Identify which cell holds the provided text, then report its [x, y] central coordinate. 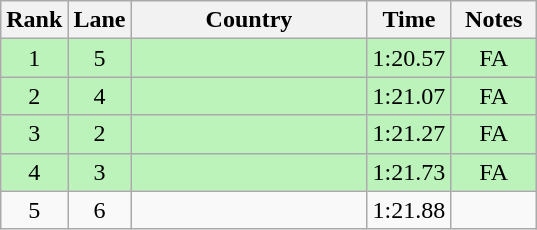
Time [409, 20]
Country [249, 20]
1:21.07 [409, 96]
6 [100, 210]
1:21.73 [409, 172]
Notes [494, 20]
1:20.57 [409, 58]
1 [34, 58]
1:21.88 [409, 210]
Rank [34, 20]
1:21.27 [409, 134]
Lane [100, 20]
